For the text-containing cell, return its midpoint in [x, y] coordinate format. 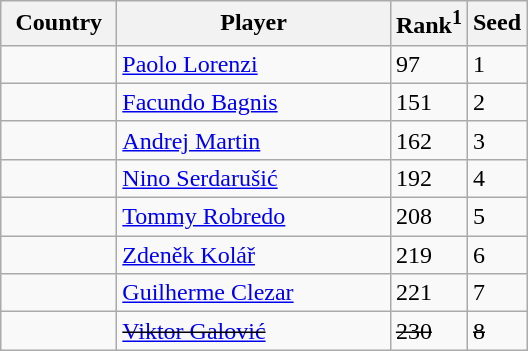
1 [496, 64]
Andrej Martin [254, 140]
151 [428, 102]
4 [496, 178]
5 [496, 217]
192 [428, 178]
6 [496, 255]
Facundo Bagnis [254, 102]
Zdeněk Kolář [254, 255]
8 [496, 331]
Tommy Robredo [254, 217]
Nino Serdarušić [254, 178]
7 [496, 293]
2 [496, 102]
221 [428, 293]
97 [428, 64]
Country [59, 24]
219 [428, 255]
162 [428, 140]
Seed [496, 24]
Guilherme Clezar [254, 293]
3 [496, 140]
Rank1 [428, 24]
Paolo Lorenzi [254, 64]
Viktor Galović [254, 331]
208 [428, 217]
230 [428, 331]
Player [254, 24]
